Return the [X, Y] coordinate for the center point of the cell that contains the specified text.  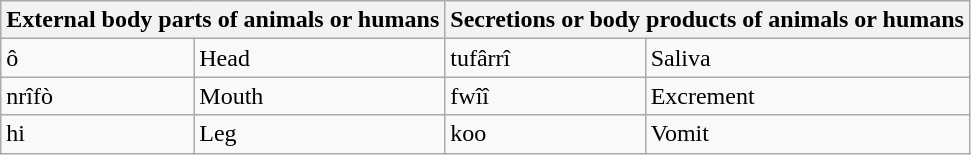
hi [98, 134]
ô [98, 58]
Mouth [320, 96]
Head [320, 58]
Secretions or body products of animals or humans [708, 20]
Leg [320, 134]
External body parts of animals or humans [223, 20]
tufârrî [545, 58]
nrîfò [98, 96]
Excrement [807, 96]
fwîî [545, 96]
koo [545, 134]
Vomit [807, 134]
Saliva [807, 58]
